From the cell containing the given text, extract its center point as [X, Y] coordinate. 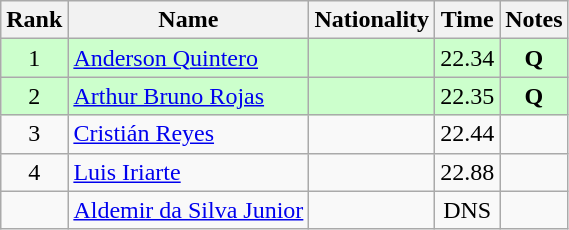
Nationality [372, 20]
Arthur Bruno Rojas [188, 96]
3 [34, 134]
Name [188, 20]
Luis Iriarte [188, 172]
DNS [468, 210]
Notes [534, 20]
Rank [34, 20]
22.88 [468, 172]
Time [468, 20]
Aldemir da Silva Junior [188, 210]
2 [34, 96]
22.34 [468, 58]
4 [34, 172]
22.44 [468, 134]
Cristián Reyes [188, 134]
22.35 [468, 96]
1 [34, 58]
Anderson Quintero [188, 58]
